For the text-containing cell, return its midpoint in (X, Y) coordinate format. 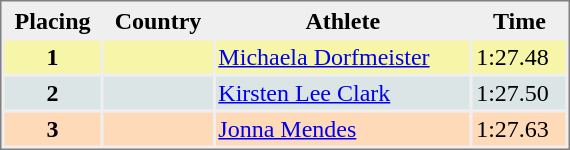
Athlete (342, 20)
Country (158, 20)
Time (519, 20)
Kirsten Lee Clark (342, 92)
3 (52, 128)
Jonna Mendes (342, 128)
1 (52, 56)
1:27.48 (519, 56)
Placing (52, 20)
Michaela Dorfmeister (342, 56)
1:27.50 (519, 92)
2 (52, 92)
1:27.63 (519, 128)
